From the cell containing the given text, extract its center point as [x, y] coordinate. 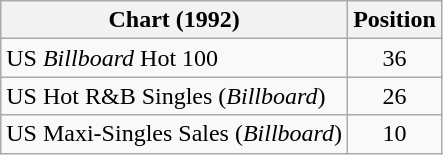
Chart (1992) [174, 20]
26 [395, 96]
US Billboard Hot 100 [174, 58]
US Maxi-Singles Sales (Billboard) [174, 134]
10 [395, 134]
36 [395, 58]
Position [395, 20]
US Hot R&B Singles (Billboard) [174, 96]
